Capture the cell that displays the provided text and extract its (X, Y) central coordinate. 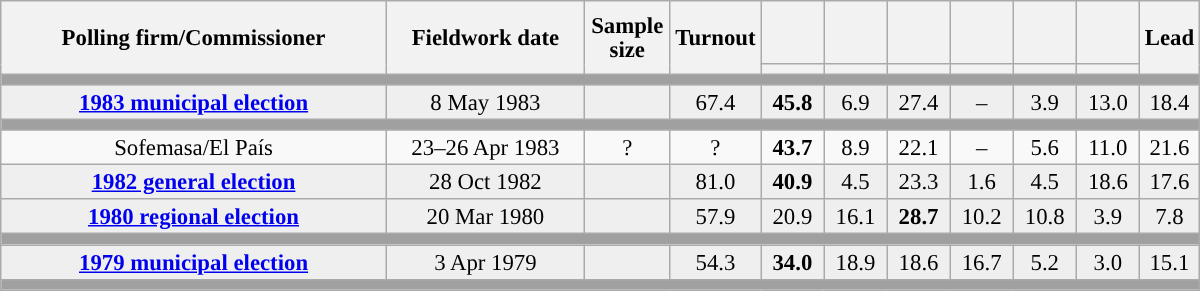
11.0 (1108, 148)
28 Oct 1982 (485, 182)
18.4 (1169, 102)
67.4 (716, 102)
1979 municipal election (194, 262)
23–26 Apr 1983 (485, 148)
1982 general election (194, 182)
1.6 (982, 182)
15.1 (1169, 262)
18.9 (856, 262)
20 Mar 1980 (485, 218)
Sample size (627, 38)
57.9 (716, 218)
3.0 (1108, 262)
34.0 (792, 262)
10.8 (1044, 218)
27.4 (918, 102)
81.0 (716, 182)
22.1 (918, 148)
1980 regional election (194, 218)
13.0 (1108, 102)
40.9 (792, 182)
45.8 (792, 102)
10.2 (982, 218)
Turnout (716, 38)
5.6 (1044, 148)
Sofemasa/El País (194, 148)
6.9 (856, 102)
8.9 (856, 148)
28.7 (918, 218)
7.8 (1169, 218)
23.3 (918, 182)
43.7 (792, 148)
Fieldwork date (485, 38)
16.1 (856, 218)
8 May 1983 (485, 102)
54.3 (716, 262)
5.2 (1044, 262)
Lead (1169, 38)
3 Apr 1979 (485, 262)
21.6 (1169, 148)
Polling firm/Commissioner (194, 38)
17.6 (1169, 182)
1983 municipal election (194, 102)
20.9 (792, 218)
16.7 (982, 262)
